Determine the [X, Y] coordinate at the center of the cell enclosing the given text.  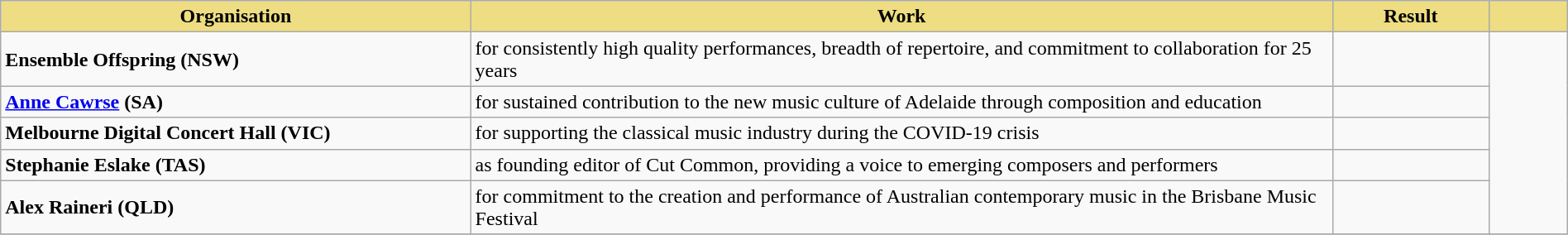
Ensemble Offspring (NSW) [236, 60]
as founding editor of Cut Common, providing a voice to emerging composers and performers [901, 165]
Work [901, 17]
Stephanie Eslake (TAS) [236, 165]
Anne Cawrse (SA) [236, 102]
for consistently high quality performances, breadth of repertoire, and commitment to collaboration for 25 years [901, 60]
for commitment to the creation and performance of Australian contemporary music in the Brisbane Music Festival [901, 207]
Organisation [236, 17]
Result [1411, 17]
Melbourne Digital Concert Hall (VIC) [236, 133]
for sustained contribution to the new music culture of Adelaide through composition and education [901, 102]
Alex Raineri (QLD) [236, 207]
for supporting the classical music industry during the COVID-19 crisis [901, 133]
